Pinpoint the cell where the given text exists, returning its (X, Y) midpoint coordinate. 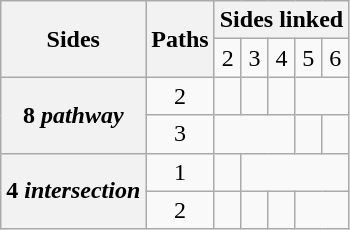
Paths (180, 39)
4 intersection (74, 191)
1 (180, 172)
5 (308, 58)
6 (336, 58)
4 (282, 58)
Sides linked (281, 20)
8 pathway (74, 115)
Sides (74, 39)
